Scan for the cell matching the given text and deliver its (X, Y) coordinate at center. 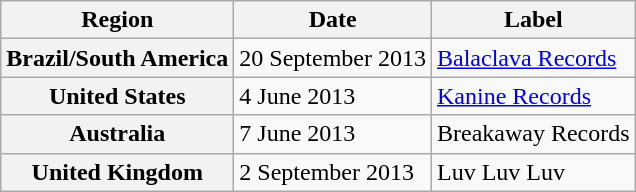
Date (333, 20)
Label (533, 20)
Balaclava Records (533, 58)
Luv Luv Luv (533, 172)
Region (118, 20)
Australia (118, 134)
United Kingdom (118, 172)
United States (118, 96)
Brazil/South America (118, 58)
4 June 2013 (333, 96)
Breakaway Records (533, 134)
7 June 2013 (333, 134)
Kanine Records (533, 96)
2 September 2013 (333, 172)
20 September 2013 (333, 58)
